Pinpoint the cell where the given text exists, returning its (x, y) midpoint coordinate. 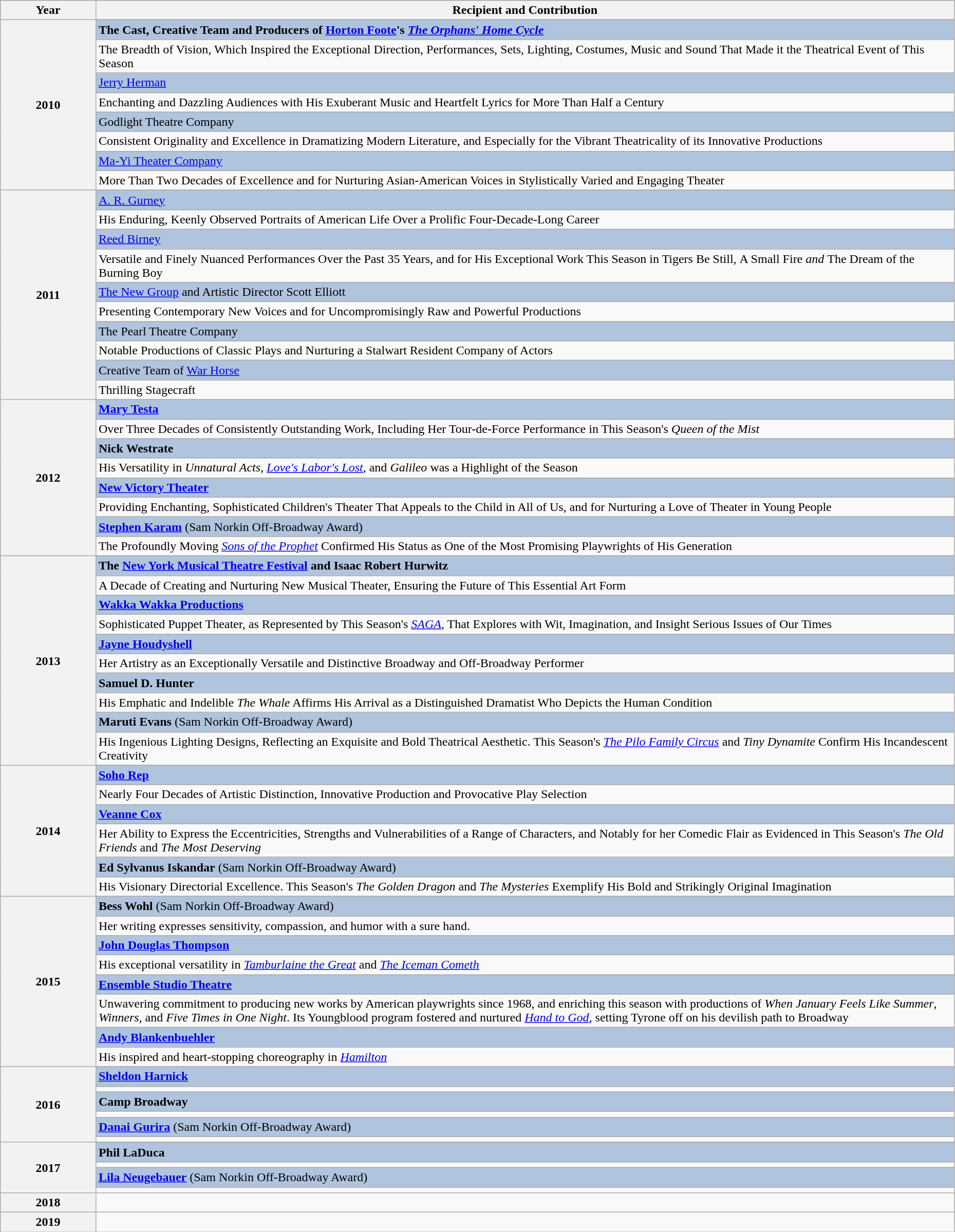
Jerry Herman (525, 83)
His Enduring, Keenly Observed Portraits of American Life Over a Prolific Four-Decade-Long Career (525, 219)
His Emphatic and Indelible The Whale Affirms His Arrival as a Distinguished Dramatist Who Depicts the Human Condition (525, 703)
Bess Wohl (Sam Norkin Off-Broadway Award) (525, 906)
Andy Blankenbuehler (525, 1037)
His inspired and heart-stopping choreography in Hamilton (525, 1057)
Phil LaDuca (525, 1152)
2011 (48, 295)
Thrilling Stagecraft (525, 390)
The New Group and Artistic Director Scott Elliott (525, 292)
Presenting Contemporary New Voices and for Uncompromisingly Raw and Powerful Productions (525, 312)
Nearly Four Decades of Artistic Distinction, Innovative Production and Provocative Play Selection (525, 794)
Nick Westrate (525, 448)
John Douglas Thompson (525, 945)
Recipient and Contribution (525, 10)
Providing Enchanting, Sophisticated Children's Theater That Appeals to the Child in All of Us, and for Nurturing a Love of Theater in Young People (525, 507)
Creative Team of War Horse (525, 370)
Stephen Karam (Sam Norkin Off-Broadway Award) (525, 526)
His Visionary Directorial Excellence. This Season's The Golden Dragon and The Mysteries Exemplify His Bold and Strikingly Original Imagination (525, 886)
2016 (48, 1104)
Ensemble Studio Theatre (525, 984)
His Versatility in Unnatural Acts, Love's Labor's Lost, and Galileo was a Highlight of the Season (525, 468)
Maruti Evans (Sam Norkin Off-Broadway Award) (525, 722)
Veanne Cox (525, 814)
2017 (48, 1167)
Sheldon Harnick (525, 1076)
The Profoundly Moving Sons of the Prophet Confirmed His Status as One of the Most Promising Playwrights of His Generation (525, 546)
Consistent Originality and Excellence in Dramatizing Modern Literature, and Especially for the Vibrant Theatricality of its Innovative Productions (525, 141)
Enchanting and Dazzling Audiences with His Exuberant Music and Heartfelt Lyrics for More Than Half a Century (525, 102)
Her Artistry as an Exceptionally Versatile and Distinctive Broadway and Off-Broadway Performer (525, 664)
More Than Two Decades of Excellence and for Nurturing Asian-American Voices in Stylistically Varied and Engaging Theater (525, 180)
A. R. Gurney (525, 200)
Wakka Wakka Productions (525, 605)
Samuel D. Hunter (525, 683)
2012 (48, 478)
Soho Rep (525, 775)
Notable Productions of Classic Plays and Nurturing a Stalwart Resident Company of Actors (525, 351)
Reed Birney (525, 239)
2010 (48, 105)
Jayne Houdyshell (525, 644)
Godlight Theatre Company (525, 122)
2019 (48, 1222)
New Victory Theater (525, 487)
2013 (48, 660)
The Cast, Creative Team and Producers of Horton Foote's The Orphans' Home Cycle (525, 30)
2018 (48, 1203)
Year (48, 10)
Mary Testa (525, 409)
Camp Broadway (525, 1102)
A Decade of Creating and Nurturing New Musical Theater, Ensuring the Future of This Essential Art Form (525, 585)
Sophisticated Puppet Theater, as Represented by This Season's SAGA, That Explores with Wit, Imagination, and Insight Serious Issues of Our Times (525, 624)
Ma-Yi Theater Company (525, 161)
The New York Musical Theatre Festival and Isaac Robert Hurwitz (525, 565)
Over Three Decades of Consistently Outstanding Work, Including Her Tour-de-Force Performance in This Season's Queen of the Mist (525, 429)
2015 (48, 981)
Lila Neugebauer (Sam Norkin Off-Broadway Award) (525, 1177)
Danai Gurira (Sam Norkin Off-Broadway Award) (525, 1127)
His exceptional versatility in Tamburlaine the Great and The Iceman Cometh (525, 965)
Her writing expresses sensitivity, compassion, and humor with a sure hand. (525, 926)
2014 (48, 831)
The Pearl Theatre Company (525, 331)
Ed Sylvanus Iskandar (Sam Norkin Off-Broadway Award) (525, 867)
